Output the (x, y) coordinate of the center of the cell containing the given text.  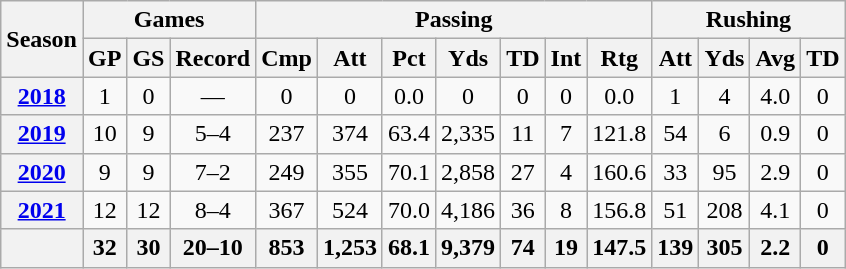
63.4 (408, 134)
2.9 (776, 172)
4,186 (468, 210)
27 (523, 172)
Games (168, 20)
20–10 (213, 248)
305 (724, 248)
8 (566, 210)
36 (523, 210)
54 (676, 134)
9,379 (468, 248)
355 (350, 172)
208 (724, 210)
30 (148, 248)
Season (42, 39)
2018 (42, 96)
95 (724, 172)
70.0 (408, 210)
237 (287, 134)
Int (566, 58)
11 (523, 134)
Rushing (748, 20)
367 (287, 210)
32 (104, 248)
853 (287, 248)
51 (676, 210)
1,253 (350, 248)
7–2 (213, 172)
4.1 (776, 210)
524 (350, 210)
160.6 (620, 172)
2,335 (468, 134)
156.8 (620, 210)
374 (350, 134)
4.0 (776, 96)
2.2 (776, 248)
Record (213, 58)
139 (676, 248)
Pct (408, 58)
7 (566, 134)
5–4 (213, 134)
74 (523, 248)
121.8 (620, 134)
0.9 (776, 134)
249 (287, 172)
Cmp (287, 58)
GP (104, 58)
2019 (42, 134)
147.5 (620, 248)
Passing (454, 20)
2020 (42, 172)
Rtg (620, 58)
8–4 (213, 210)
70.1 (408, 172)
Avg (776, 58)
10 (104, 134)
— (213, 96)
GS (148, 58)
33 (676, 172)
19 (566, 248)
2,858 (468, 172)
6 (724, 134)
68.1 (408, 248)
2021 (42, 210)
